Determine the [X, Y] coordinate at the center of the cell enclosing the given text.  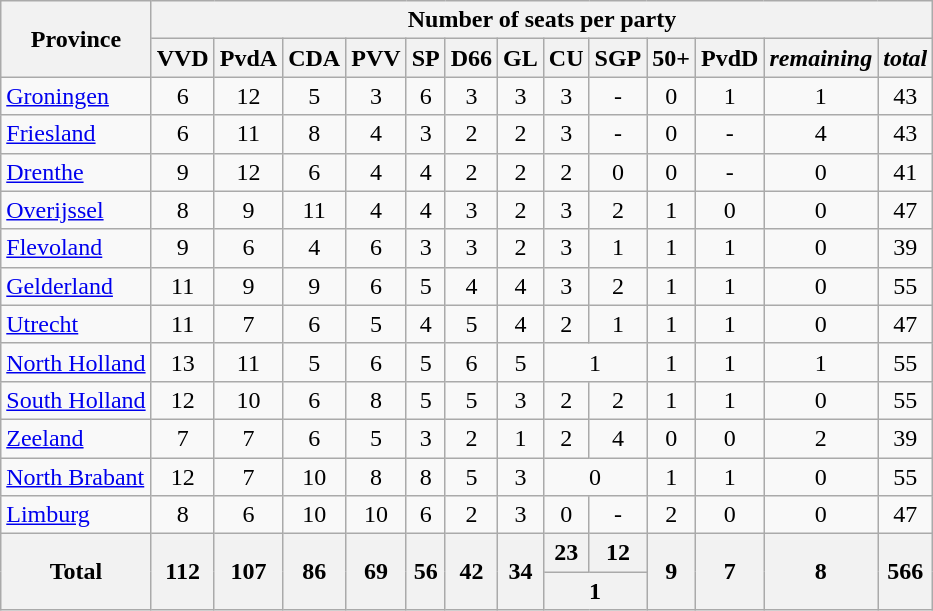
Utrecht [76, 324]
D66 [471, 58]
Flevoland [76, 248]
Total [76, 572]
Drenthe [76, 172]
Gelderland [76, 286]
GL [521, 58]
112 [182, 572]
PvdA [248, 58]
566 [906, 572]
41 [906, 172]
remaining [821, 58]
56 [426, 572]
Number of seats per party [542, 20]
23 [566, 553]
total [906, 58]
42 [471, 572]
CDA [314, 58]
North Brabant [76, 477]
107 [248, 572]
69 [376, 572]
North Holland [76, 362]
Province [76, 39]
VVD [182, 58]
PVV [376, 58]
Overijssel [76, 210]
50+ [672, 58]
Groningen [76, 96]
Zeeland [76, 438]
Friesland [76, 134]
Limburg [76, 515]
13 [182, 362]
South Holland [76, 400]
SP [426, 58]
86 [314, 572]
PvdD [730, 58]
SGP [618, 58]
CU [566, 58]
34 [521, 572]
